Extract the [X, Y] coordinate from the center of the cell holding the provided text.  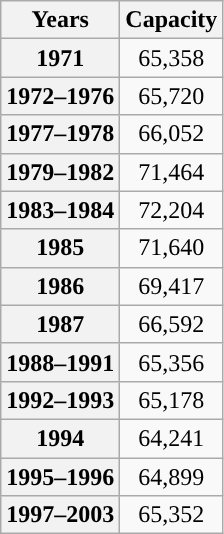
71,640 [172, 248]
1972–1976 [60, 96]
1986 [60, 286]
Years [60, 20]
1987 [60, 324]
64,899 [172, 477]
1988–1991 [60, 362]
1971 [60, 58]
69,417 [172, 286]
65,178 [172, 400]
65,356 [172, 362]
65,720 [172, 96]
Capacity [172, 20]
71,464 [172, 172]
66,052 [172, 134]
1992–1993 [60, 400]
1995–1996 [60, 477]
66,592 [172, 324]
64,241 [172, 438]
65,358 [172, 58]
1979–1982 [60, 172]
1983–1984 [60, 210]
65,352 [172, 515]
1994 [60, 438]
1985 [60, 248]
72,204 [172, 210]
1997–2003 [60, 515]
1977–1978 [60, 134]
